Detect which cell encompasses the target text, then output its (x, y) center coordinate. 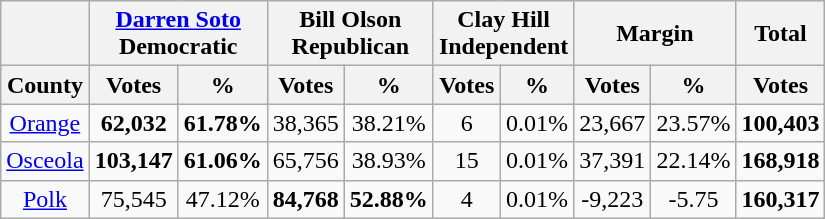
Total (780, 34)
47.12% (222, 199)
-5.75 (694, 199)
37,391 (612, 161)
23.57% (694, 123)
65,756 (306, 161)
62,032 (134, 123)
Bill OlsonRepublican (350, 34)
52.88% (388, 199)
61.06% (222, 161)
Orange (45, 123)
168,918 (780, 161)
15 (466, 161)
6 (466, 123)
23,667 (612, 123)
Darren SotoDemocratic (178, 34)
Margin (655, 34)
Clay HillIndependent (503, 34)
4 (466, 199)
100,403 (780, 123)
38.93% (388, 161)
22.14% (694, 161)
Polk (45, 199)
103,147 (134, 161)
61.78% (222, 123)
-9,223 (612, 199)
Osceola (45, 161)
84,768 (306, 199)
160,317 (780, 199)
County (45, 85)
75,545 (134, 199)
38,365 (306, 123)
38.21% (388, 123)
